Identify which cell holds the provided text, then report its [x, y] central coordinate. 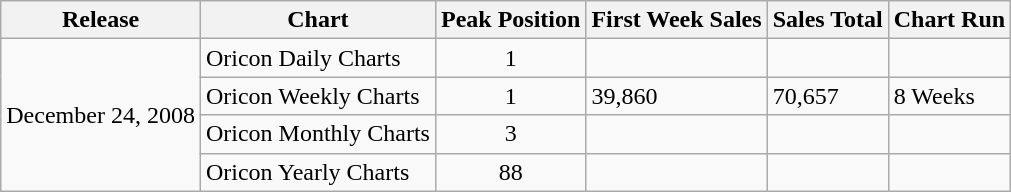
39,860 [676, 96]
First Week Sales [676, 20]
Chart [318, 20]
Oricon Yearly Charts [318, 172]
Peak Position [510, 20]
70,657 [828, 96]
Release [101, 20]
Oricon Weekly Charts [318, 96]
Sales Total [828, 20]
Chart Run [949, 20]
88 [510, 172]
3 [510, 134]
December 24, 2008 [101, 115]
Oricon Daily Charts [318, 58]
Oricon Monthly Charts [318, 134]
8 Weeks [949, 96]
